Determine the (X, Y) coordinate at the center of the cell enclosing the given text.  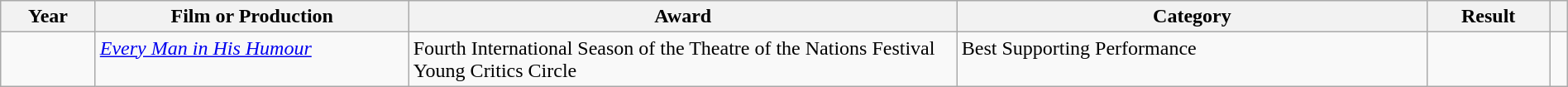
Category (1192, 17)
Every Man in His Humour (251, 60)
Best Supporting Performance (1192, 60)
Fourth International Season of the Theatre of the Nations Festival Young Critics Circle (683, 60)
Result (1489, 17)
Year (48, 17)
Film or Production (251, 17)
Award (683, 17)
